Scan for the cell matching the given text and deliver its (X, Y) coordinate at center. 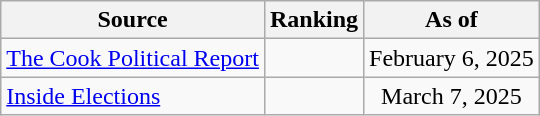
February 6, 2025 (452, 58)
Inside Elections (133, 96)
March 7, 2025 (452, 96)
Ranking (314, 20)
Source (133, 20)
As of (452, 20)
The Cook Political Report (133, 58)
